Search for the cell housing the specified text and yield its (X, Y) center coordinate. 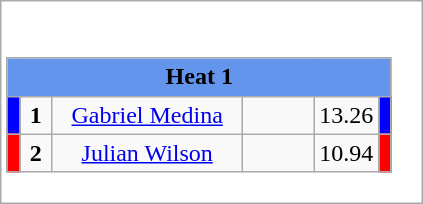
Gabriel Medina (148, 115)
Julian Wilson (148, 153)
Heat 1 (199, 77)
Heat 1 1 Gabriel Medina 13.26 2 Julian Wilson 10.94 (212, 102)
13.26 (346, 115)
1 (36, 115)
2 (36, 153)
10.94 (346, 153)
